Find where the given text appears and provide that cell's center as [X, Y] coordinate. 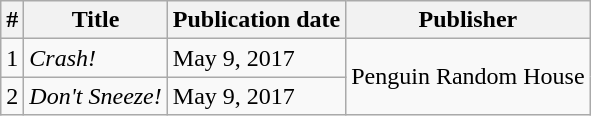
Publication date [256, 20]
2 [12, 96]
Title [96, 20]
Crash! [96, 58]
Don't Sneeze! [96, 96]
Penguin Random House [468, 77]
# [12, 20]
1 [12, 58]
Publisher [468, 20]
